Detect which cell encompasses the target text, then output its (X, Y) center coordinate. 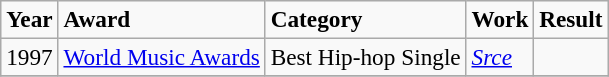
Work (500, 19)
Category (366, 19)
1997 (30, 57)
World Music Awards (162, 57)
Year (30, 19)
Award (162, 19)
Result (571, 19)
Srce (500, 57)
Best Hip-hop Single (366, 57)
